Scan for the cell matching the given text and deliver its (x, y) coordinate at center. 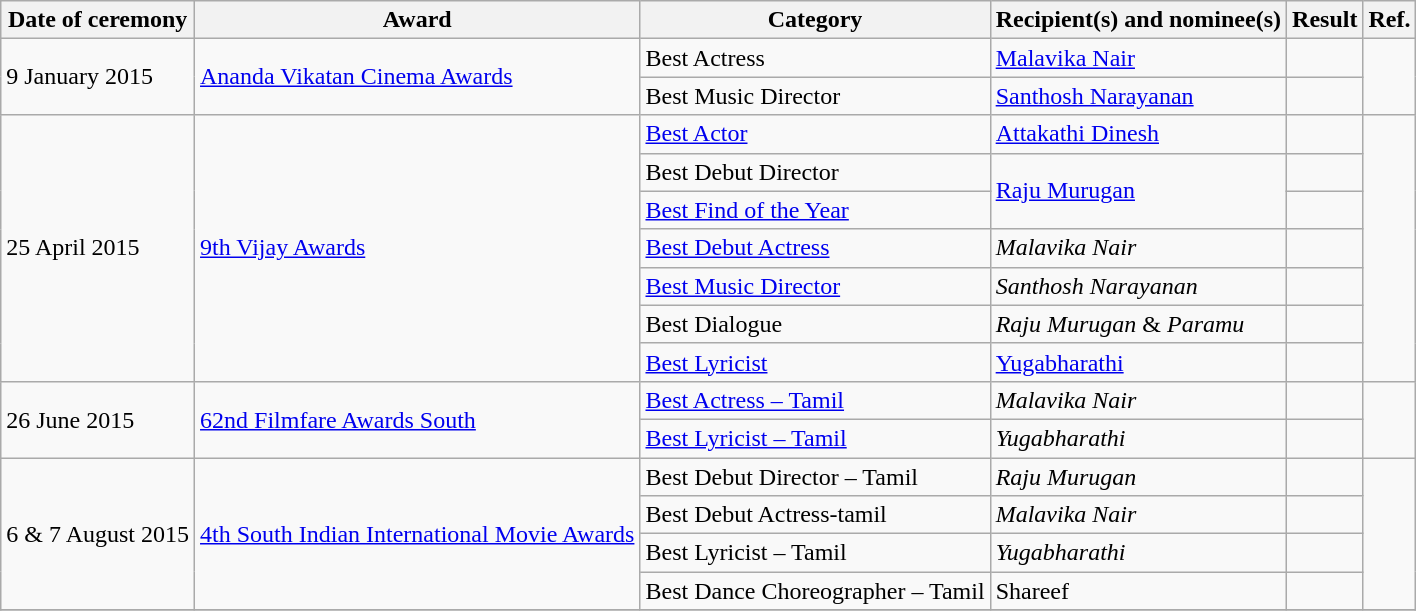
Category (815, 20)
Ref. (1390, 20)
Best Actress (815, 58)
Attakathi Dinesh (1138, 134)
Best Debut Actress (815, 248)
4th South Indian International Movie Awards (418, 534)
Best Actor (815, 134)
Shareef (1138, 591)
Ananda Vikatan Cinema Awards (418, 77)
Best Dialogue (815, 324)
Result (1325, 20)
Best Dance Choreographer – Tamil (815, 591)
Best Lyricist (815, 362)
Award (418, 20)
9th Vijay Awards (418, 248)
6 & 7 August 2015 (98, 534)
9 January 2015 (98, 77)
25 April 2015 (98, 248)
Best Find of the Year (815, 210)
Date of ceremony (98, 20)
26 June 2015 (98, 419)
Recipient(s) and nominee(s) (1138, 20)
62nd Filmfare Awards South (418, 419)
Raju Murugan & Paramu (1138, 324)
Best Debut Director – Tamil (815, 477)
Best Actress – Tamil (815, 400)
Best Debut Director (815, 172)
Best Debut Actress-tamil (815, 515)
